Determine the (X, Y) coordinate at the center of the cell enclosing the given text.  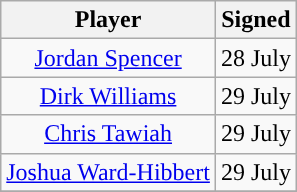
Dirk Williams (108, 96)
Joshua Ward-Hibbert (108, 172)
Signed (256, 20)
Jordan Spencer (108, 58)
28 July (256, 58)
Chris Tawiah (108, 134)
Player (108, 20)
